Locate the cell with the specified text and output its [X, Y] center coordinate. 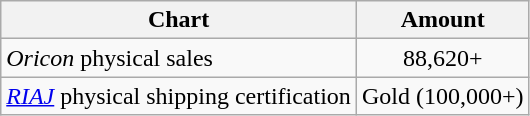
Oricon physical sales [179, 58]
Amount [442, 20]
Chart [179, 20]
RIAJ physical shipping certification [179, 96]
88,620+ [442, 58]
Gold (100,000+) [442, 96]
